Extract the [x, y] coordinate from the center of the cell holding the provided text.  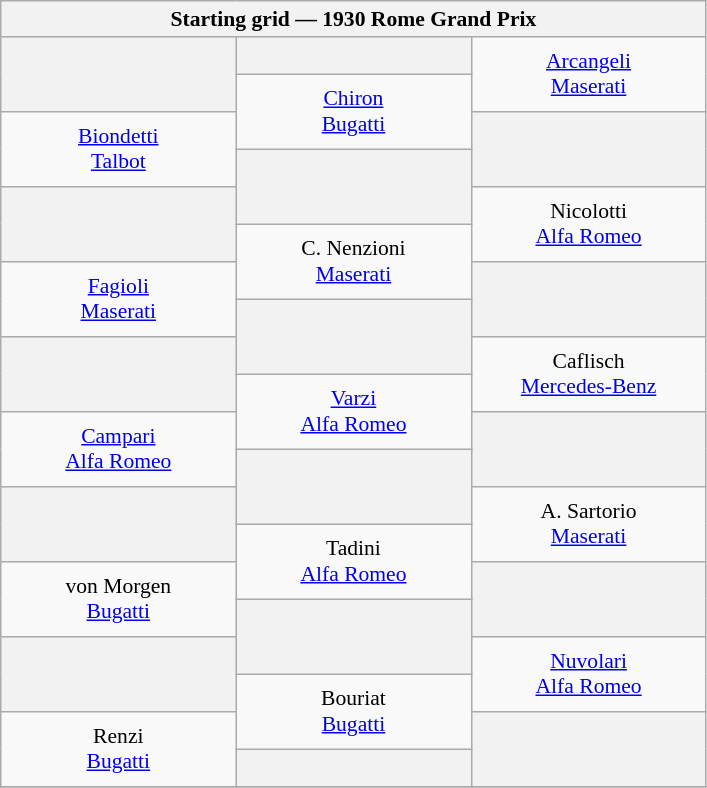
CaflischMercedes-Benz [588, 374]
NicolottiAlfa Romeo [588, 224]
CampariAlfa Romeo [118, 450]
RenziBugatti [118, 750]
ArcangeliMaserati [588, 74]
C. NenzioniMaserati [354, 262]
NuvolariAlfa Romeo [588, 674]
BouriatBugatti [354, 712]
FagioliMaserati [118, 300]
A. SartorioMaserati [588, 524]
Starting grid — 1930 Rome Grand Prix [354, 19]
VarziAlfa Romeo [354, 412]
von MorgenBugatti [118, 600]
TadiniAlfa Romeo [354, 562]
ChironBugatti [354, 112]
BiondettiTalbot [118, 150]
